Search for the cell housing the specified text and yield its [x, y] center coordinate. 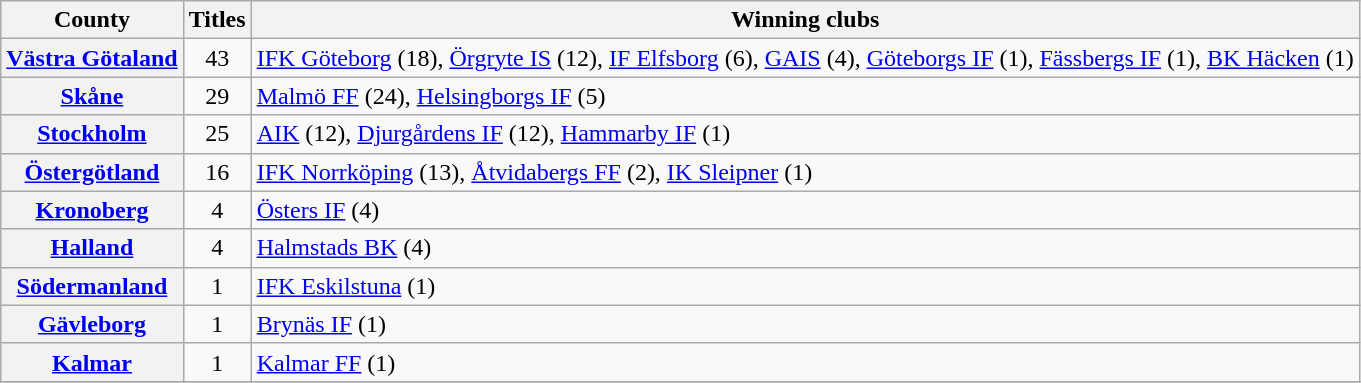
Halland [92, 248]
IFK Norrköping (13), Åtvidabergs FF (2), IK Sleipner (1) [805, 172]
Östers IF (4) [805, 210]
25 [217, 134]
Södermanland [92, 286]
Titles [217, 20]
County [92, 20]
IFK Göteborg (18), Örgryte IS (12), IF Elfsborg (6), GAIS (4), Göteborgs IF (1), Fässbergs IF (1), BK Häcken (1) [805, 58]
Kronoberg [92, 210]
Malmö FF (24), Helsingborgs IF (5) [805, 96]
Västra Götaland [92, 58]
Kalmar [92, 362]
29 [217, 96]
AIK (12), Djurgårdens IF (12), Hammarby IF (1) [805, 134]
43 [217, 58]
Stockholm [92, 134]
Skåne [92, 96]
Östergötland [92, 172]
Halmstads BK (4) [805, 248]
Brynäs IF (1) [805, 324]
IFK Eskilstuna (1) [805, 286]
Gävleborg [92, 324]
16 [217, 172]
Winning clubs [805, 20]
Kalmar FF (1) [805, 362]
